For the text-containing cell, return its midpoint in (x, y) coordinate format. 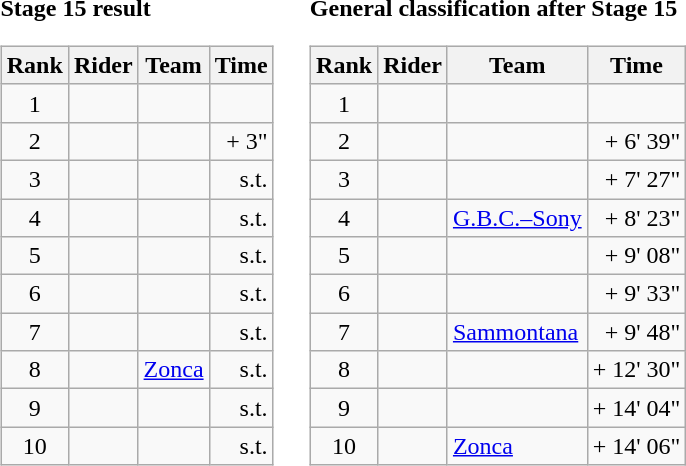
+ 3" (241, 141)
+ 7' 27" (636, 179)
+ 9' 48" (636, 332)
+ 6' 39" (636, 141)
+ 14' 04" (636, 408)
+ 12' 30" (636, 370)
+ 9' 08" (636, 256)
+ 9' 33" (636, 294)
G.B.C.–Sony (517, 217)
+ 8' 23" (636, 217)
Sammontana (517, 332)
+ 14' 06" (636, 446)
